Determine the [x, y] coordinate at the center of the cell enclosing the given text.  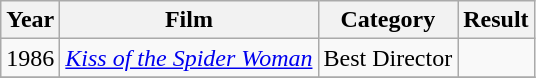
Year [30, 20]
Best Director [388, 58]
Result [496, 20]
1986 [30, 58]
Category [388, 20]
Kiss of the Spider Woman [189, 58]
Film [189, 20]
